Detect which cell encompasses the target text, then output its (X, Y) center coordinate. 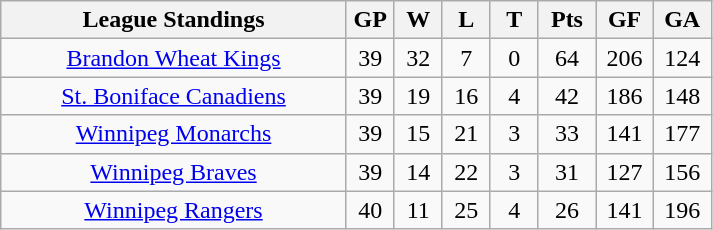
League Standings (174, 20)
T (514, 20)
14 (418, 172)
177 (682, 134)
33 (567, 134)
186 (625, 96)
GP (370, 20)
64 (567, 58)
L (466, 20)
Brandon Wheat Kings (174, 58)
148 (682, 96)
42 (567, 96)
St. Boniface Canadiens (174, 96)
Winnipeg Rangers (174, 210)
19 (418, 96)
Pts (567, 20)
127 (625, 172)
25 (466, 210)
GA (682, 20)
16 (466, 96)
Winnipeg Monarchs (174, 134)
Winnipeg Braves (174, 172)
196 (682, 210)
7 (466, 58)
15 (418, 134)
124 (682, 58)
0 (514, 58)
32 (418, 58)
GF (625, 20)
26 (567, 210)
22 (466, 172)
W (418, 20)
11 (418, 210)
156 (682, 172)
40 (370, 210)
206 (625, 58)
31 (567, 172)
21 (466, 134)
